For the text-containing cell, return its midpoint in (X, Y) coordinate format. 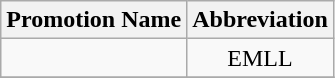
EMLL (260, 58)
Abbreviation (260, 20)
Promotion Name (94, 20)
